Detect which cell encompasses the target text, then output its (X, Y) center coordinate. 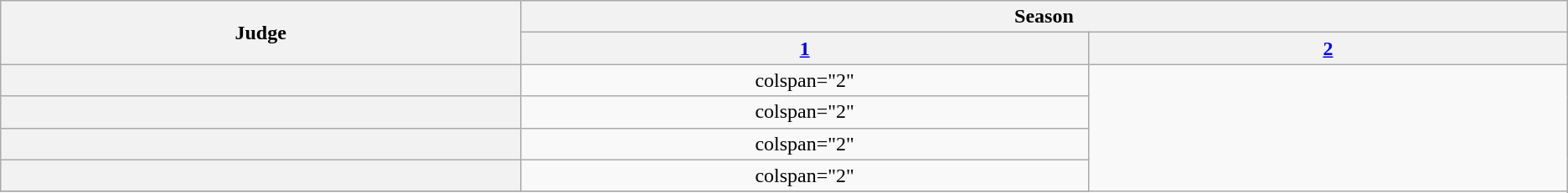
Judge (261, 33)
2 (1328, 48)
Season (1044, 17)
1 (805, 48)
